Identify which cell holds the provided text, then report its (x, y) central coordinate. 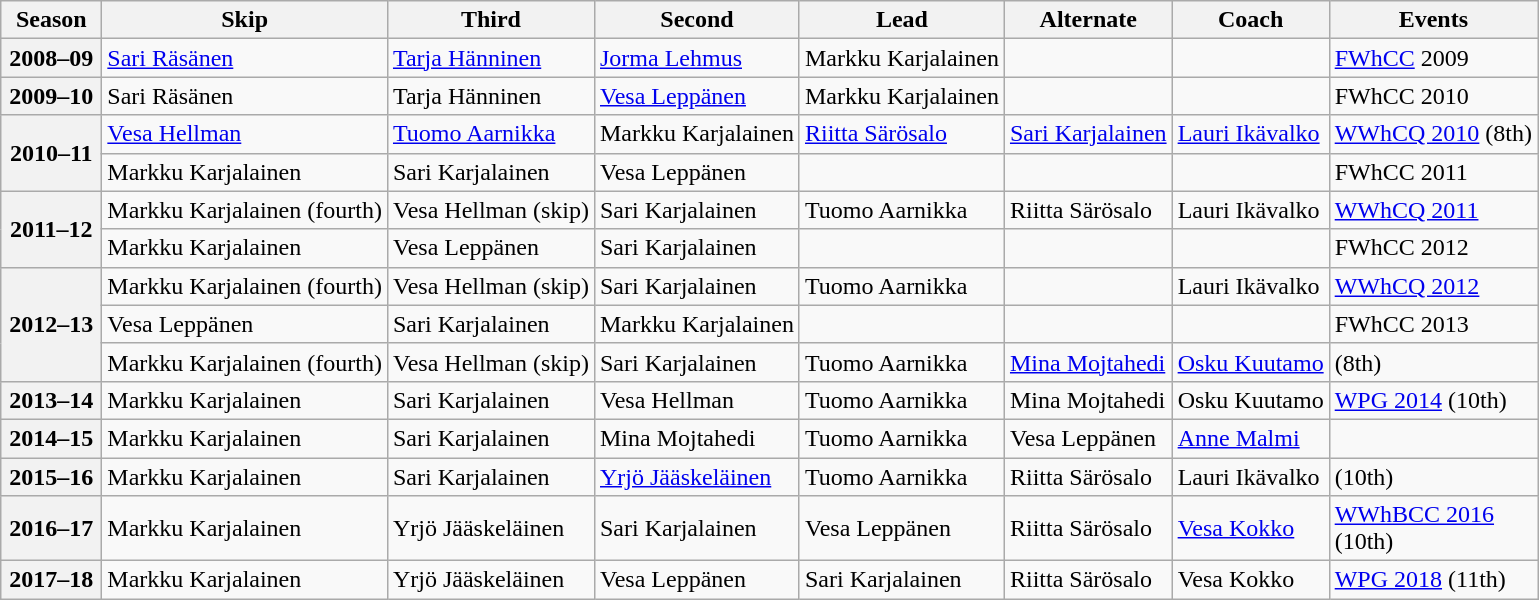
(10th) (1433, 477)
(8th) (1433, 362)
Third (490, 20)
Skip (245, 20)
WPG 2018 (11th) (1433, 580)
FWhCC 2013 (1433, 324)
Lead (902, 20)
Anne Malmi (1250, 438)
2015–16 (52, 477)
WWhBCC 2016 (10th) (1433, 528)
Events (1433, 20)
2017–18 (52, 580)
2012–13 (52, 324)
FWhCC 2010 (1433, 96)
Season (52, 20)
2014–15 (52, 438)
Second (696, 20)
WWhCQ 2011 (1433, 210)
FWhCC 2011 (1433, 172)
WWhCQ 2010 (8th) (1433, 134)
FWhCC 2012 (1433, 248)
2011–12 (52, 229)
2008–09 (52, 58)
Alternate (1088, 20)
WPG 2014 (10th) (1433, 400)
Jorma Lehmus (696, 58)
2010–11 (52, 153)
WWhCQ 2012 (1433, 286)
2013–14 (52, 400)
FWhCC 2009 (1433, 58)
Coach (1250, 20)
2016–17 (52, 528)
2009–10 (52, 96)
